Determine the [X, Y] coordinate at the center of the cell enclosing the given text.  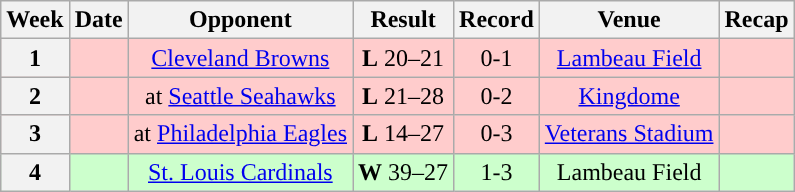
4 [35, 172]
Week [35, 20]
Date [98, 20]
Kingdome [629, 96]
1-3 [497, 172]
W 39–27 [404, 172]
Record [497, 20]
St. Louis Cardinals [240, 172]
at Seattle Seahawks [240, 96]
at Philadelphia Eagles [240, 134]
0-3 [497, 134]
Result [404, 20]
L 14–27 [404, 134]
0-2 [497, 96]
Veterans Stadium [629, 134]
Opponent [240, 20]
Cleveland Browns [240, 58]
L 20–21 [404, 58]
Recap [756, 20]
1 [35, 58]
3 [35, 134]
Venue [629, 20]
L 21–28 [404, 96]
0-1 [497, 58]
2 [35, 96]
